Search for the cell housing the specified text and yield its [X, Y] center coordinate. 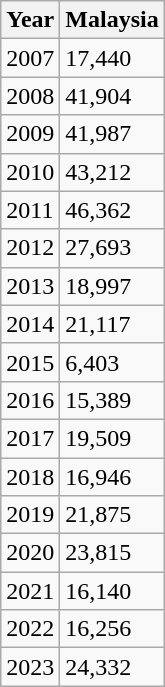
2013 [30, 286]
2009 [30, 134]
23,815 [112, 553]
2010 [30, 172]
15,389 [112, 400]
24,332 [112, 667]
Malaysia [112, 20]
27,693 [112, 248]
2023 [30, 667]
2017 [30, 438]
43,212 [112, 172]
2018 [30, 477]
2019 [30, 515]
2008 [30, 96]
Year [30, 20]
2007 [30, 58]
41,987 [112, 134]
2012 [30, 248]
2020 [30, 553]
17,440 [112, 58]
16,946 [112, 477]
41,904 [112, 96]
2014 [30, 324]
2022 [30, 629]
21,117 [112, 324]
6,403 [112, 362]
2016 [30, 400]
16,140 [112, 591]
2021 [30, 591]
46,362 [112, 210]
2015 [30, 362]
18,997 [112, 286]
2011 [30, 210]
21,875 [112, 515]
16,256 [112, 629]
19,509 [112, 438]
